Scan for the cell matching the given text and deliver its [X, Y] coordinate at center. 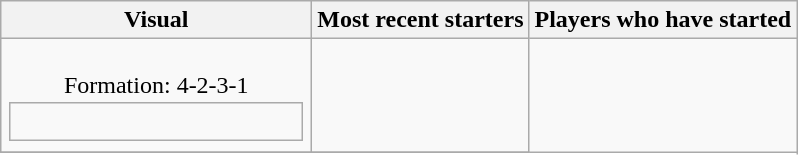
Visual [156, 20]
Formation: 4-2-3-1 [156, 96]
Players who have started [663, 20]
Most recent starters [420, 20]
